Determine the (x, y) coordinate at the center of the cell enclosing the given text.  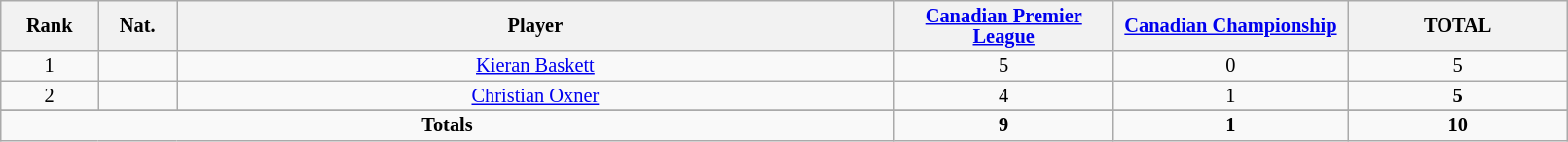
2 (50, 95)
Kieran Baskett (535, 66)
Totals (448, 124)
9 (1003, 124)
0 (1230, 66)
Christian Oxner (535, 95)
TOTAL (1458, 25)
10 (1458, 124)
Canadian Premier League (1003, 25)
4 (1003, 95)
Rank (50, 25)
Nat. (138, 25)
Player (535, 25)
Canadian Championship (1230, 25)
